Pinpoint the cell where the given text exists, returning its (x, y) midpoint coordinate. 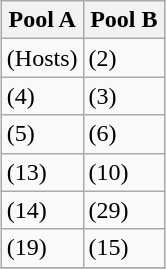
(10) (124, 172)
(6) (124, 134)
(3) (124, 96)
(19) (42, 248)
(14) (42, 210)
Pool A (42, 20)
(13) (42, 172)
(Hosts) (42, 58)
(2) (124, 58)
Pool B (124, 20)
(15) (124, 248)
(29) (124, 210)
(5) (42, 134)
(4) (42, 96)
